Find where the given text appears and provide that cell's center as (X, Y) coordinate. 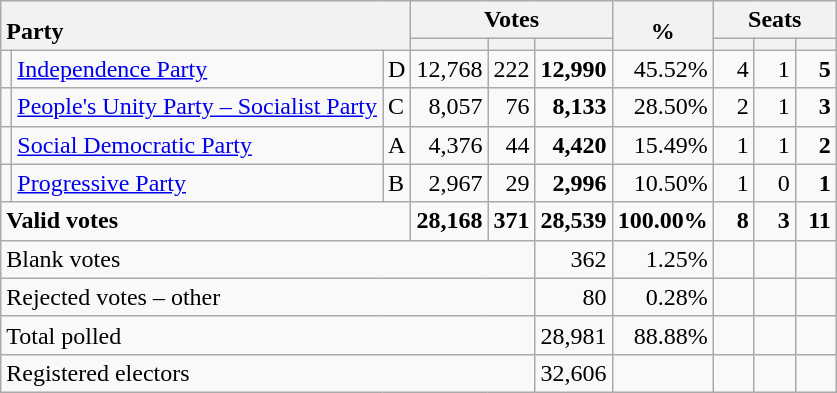
4,420 (574, 145)
8 (734, 221)
76 (512, 107)
4 (734, 69)
Rejected votes – other (268, 297)
28,168 (450, 221)
28,539 (574, 221)
Seats (774, 20)
Social Democratic Party (198, 145)
12,768 (450, 69)
10.50% (662, 183)
Blank votes (268, 259)
8,133 (574, 107)
12,990 (574, 69)
4,376 (450, 145)
2,967 (450, 183)
45.52% (662, 69)
222 (512, 69)
Progressive Party (198, 183)
Party (206, 26)
371 (512, 221)
Independence Party (198, 69)
11 (816, 221)
0 (774, 183)
28,981 (574, 335)
A (397, 145)
80 (574, 297)
5 (816, 69)
Total polled (268, 335)
32,606 (574, 373)
% (662, 26)
Votes (512, 20)
8,057 (450, 107)
15.49% (662, 145)
People's Unity Party – Socialist Party (198, 107)
44 (512, 145)
D (397, 69)
28.50% (662, 107)
100.00% (662, 221)
29 (512, 183)
Registered electors (268, 373)
0.28% (662, 297)
1.25% (662, 259)
362 (574, 259)
C (397, 107)
88.88% (662, 335)
2,996 (574, 183)
B (397, 183)
Valid votes (206, 221)
